Pinpoint the cell where the given text exists, returning its [X, Y] midpoint coordinate. 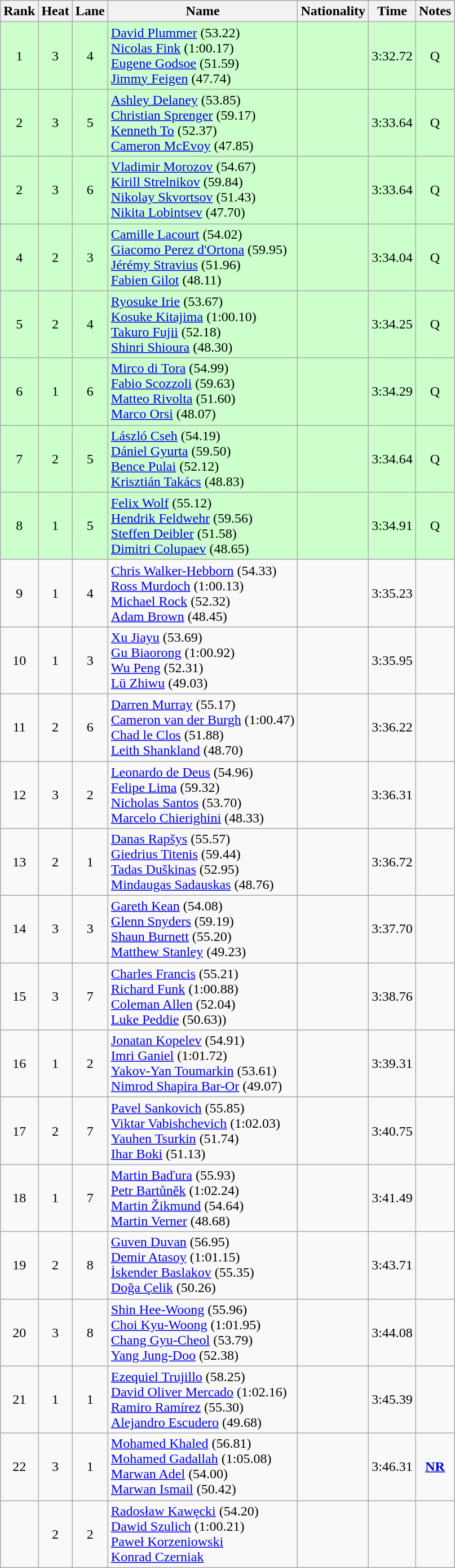
3:45.39 [392, 1400]
Guven Duvan (56.95)Demir Atasoy (1:01.15)İskender Baslakov (55.35)Doğa Çelik (50.26) [203, 1265]
Leonardo de Deus (54.96)Felipe Lima (59.32)Nicholas Santos (53.70)Marcelo Chierighini (48.33) [203, 795]
3:40.75 [392, 1131]
Rank [19, 11]
Notes [435, 11]
Heat [55, 11]
Martin Baďura (55.93)Petr Bartůněk (1:02.24)Martin Žikmund (54.64)Martin Verner (48.68) [203, 1198]
David Plummer (53.22)Nicolas Fink (1:00.17)Eugene Godsoe (51.59)Jimmy Feigen (47.74) [203, 55]
10 [19, 660]
Pavel Sankovich (55.85)Viktar Vabishchevich (1:02.03)Yauhen Tsurkin (51.74)Ihar Boki (51.13) [203, 1131]
3:32.72 [392, 55]
14 [19, 929]
9 [19, 593]
Ryosuke Irie (53.67)Kosuke Kitajima (1:00.10)Takuro Fujii (52.18)Shinri Shioura (48.30) [203, 324]
Xu Jiayu (53.69)Gu Biaorong (1:00.92)Wu Peng (52.31)Lü Zhiwu (49.03) [203, 660]
Camille Lacourt (54.02)Giacomo Perez d'Ortona (59.95)Jérémy Stravius (51.96)Fabien Gilot (48.11) [203, 257]
Mirco di Tora (54.99)Fabio Scozzoli (59.63)Matteo Rivolta (51.60)Marco Orsi (48.07) [203, 392]
NR [435, 1466]
12 [19, 795]
3:36.72 [392, 862]
22 [19, 1466]
3:36.31 [392, 795]
3:35.95 [392, 660]
Name [203, 11]
3:34.64 [392, 458]
3:34.04 [392, 257]
3:41.49 [392, 1198]
László Cseh (54.19)Dániel Gyurta (59.50)Bence Pulai (52.12)Krisztián Takács (48.83) [203, 458]
11 [19, 727]
3:44.08 [392, 1332]
18 [19, 1198]
20 [19, 1332]
Darren Murray (55.17)Cameron van der Burgh (1:00.47)Chad le Clos (51.88)Leith Shankland (48.70) [203, 727]
3:38.76 [392, 997]
3:37.70 [392, 929]
Time [392, 11]
3:34.25 [392, 324]
Felix Wolf (55.12)Hendrik Feldwehr (59.56)Steffen Deibler (51.58)Dimitri Colupaev (48.65) [203, 526]
Mohamed Khaled (56.81)Mohamed Gadallah (1:05.08)Marwan Adel (54.00)Marwan Ismail (50.42) [203, 1466]
Gareth Kean (54.08)Glenn Snyders (59.19)Shaun Burnett (55.20)Matthew Stanley (49.23) [203, 929]
15 [19, 997]
17 [19, 1131]
Nationality [333, 11]
Chris Walker-Hebborn (54.33)Ross Murdoch (1:00.13)Michael Rock (52.32)Adam Brown (48.45) [203, 593]
Danas Rapšys (55.57)Giedrius Titenis (59.44)Tadas Duškinas (52.95)Mindaugas Sadauskas (48.76) [203, 862]
Charles Francis (55.21)Richard Funk (1:00.88)Coleman Allen (52.04)Luke Peddie (50.63)) [203, 997]
Vladimir Morozov (54.67)Kirill Strelnikov (59.84)Nikolay Skvortsov (51.43)Nikita Lobintsev (47.70) [203, 190]
Ezequiel Trujillo (58.25)David Oliver Mercado (1:02.16)Ramiro Ramírez (55.30)Alejandro Escudero (49.68) [203, 1400]
3:43.71 [392, 1265]
3:36.22 [392, 727]
19 [19, 1265]
13 [19, 862]
3:35.23 [392, 593]
Lane [90, 11]
3:46.31 [392, 1466]
Jonatan Kopelev (54.91)Imri Ganiel (1:01.72)Yakov-Yan Toumarkin (53.61)Nimrod Shapira Bar-Or (49.07) [203, 1063]
Shin Hee-Woong (55.96)Choi Kyu-Woong (1:01.95)Chang Gyu-Cheol (53.79)Yang Jung-Doo (52.38) [203, 1332]
21 [19, 1400]
16 [19, 1063]
Radosław Kawęcki (54.20)Dawid Szulich (1:00.21)Paweł KorzeniowskiKonrad Czerniak [203, 1534]
3:34.91 [392, 526]
Ashley Delaney (53.85)Christian Sprenger (59.17)Kenneth To (52.37)Cameron McEvoy (47.85) [203, 123]
3:34.29 [392, 392]
3:39.31 [392, 1063]
